Determine the (X, Y) coordinate at the center of the cell enclosing the given text.  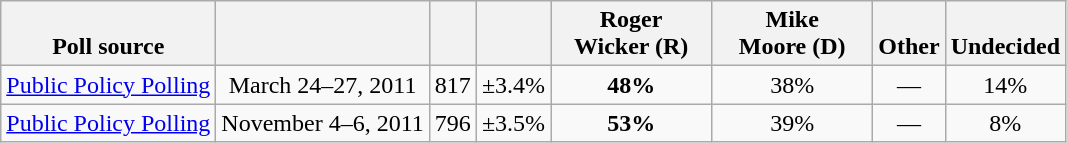
8% (1005, 123)
Poll source (108, 34)
±3.4% (513, 85)
53% (632, 123)
48% (632, 85)
14% (1005, 85)
39% (792, 123)
38% (792, 85)
Other (909, 34)
March 24–27, 2011 (322, 85)
November 4–6, 2011 (322, 123)
±3.5% (513, 123)
817 (452, 85)
796 (452, 123)
RogerWicker (R) (632, 34)
Undecided (1005, 34)
MikeMoore (D) (792, 34)
